Capture the cell that displays the provided text and extract its (x, y) central coordinate. 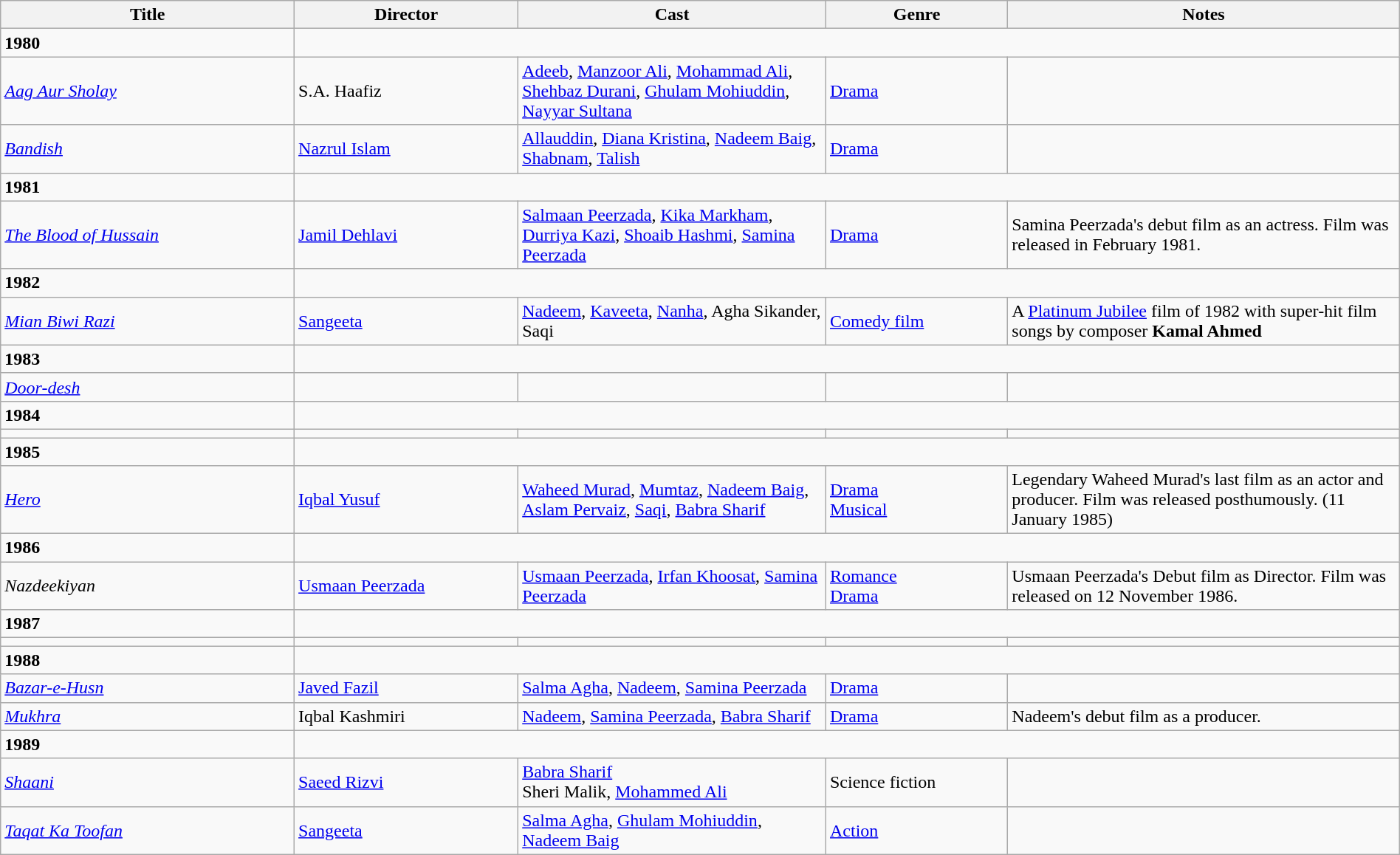
Babra SharifSheri Malik, Mohammed Ali (672, 783)
Title (148, 15)
1981 (148, 187)
The Blood of Hussain (148, 235)
DramaMusical (916, 500)
Javed Fazil (406, 688)
1989 (148, 744)
1986 (148, 548)
Legendary Waheed Murad's last film as an actor and producer. Film was released posthumously. (11 January 1985) (1204, 500)
Usmaan Peerzada, Irfan Khoosat, Samina Peerzada (672, 586)
Shaani (148, 783)
A Platinum Jubilee film of 1982 with super-hit film songs by composer Kamal Ahmed (1204, 320)
1984 (148, 415)
Science fiction (916, 783)
Iqbal Kashmiri (406, 716)
Saeed Rizvi (406, 783)
Allauddin, Diana Kristina, Nadeem Baig, Shabnam, Talish (672, 149)
Taqat Ka Toofan (148, 830)
Jamil Dehlavi (406, 235)
Mukhra (148, 716)
Comedy film (916, 320)
Adeeb, Manzoor Ali, Mohammad Ali, Shehbaz Durani, Ghulam Mohiuddin, Nayyar Sultana (672, 91)
Door-desh (148, 387)
Action (916, 830)
1987 (148, 624)
Cast (672, 15)
Genre (916, 15)
Iqbal Yusuf (406, 500)
Bandish (148, 149)
Notes (1204, 15)
Nazrul Islam (406, 149)
Nadeem, Samina Peerzada, Babra Sharif (672, 716)
1980 (148, 43)
S.A. Haafiz (406, 91)
Usmaan Peerzada (406, 586)
Salma Agha, Ghulam Mohiuddin, Nadeem Baig (672, 830)
1988 (148, 660)
1983 (148, 359)
Nadeem's debut film as a producer. (1204, 716)
RomanceDrama (916, 586)
1982 (148, 283)
Salmaan Peerzada, Kika Markham, Durriya Kazi, Shoaib Hashmi, Samina Peerzada (672, 235)
Mian Biwi Razi (148, 320)
Usmaan Peerzada's Debut film as Director. Film was released on 12 November 1986. (1204, 586)
Director (406, 15)
Waheed Murad, Mumtaz, Nadeem Baig, Aslam Pervaiz, Saqi, Babra Sharif (672, 500)
Nadeem, Kaveeta, Nanha, Agha Sikander, Saqi (672, 320)
1985 (148, 451)
Samina Peerzada's debut film as an actress. Film was released in February 1981. (1204, 235)
Hero (148, 500)
Nazdeekiyan (148, 586)
Salma Agha, Nadeem, Samina Peerzada (672, 688)
Aag Aur Sholay (148, 91)
Bazar-e-Husn (148, 688)
